Detect which cell encompasses the target text, then output its (x, y) center coordinate. 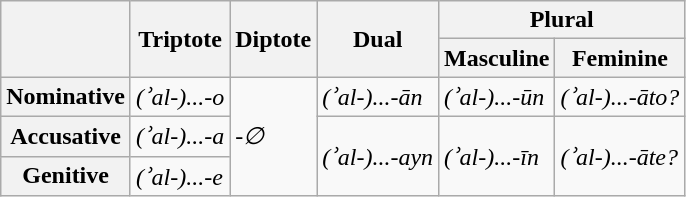
(ʾal-)...-īn (497, 156)
Dual (378, 39)
Triptote (180, 39)
(ʾal-)...-ān (378, 97)
(ʾal-)...-ayn (378, 156)
Feminine (620, 58)
(ʾal-)...-āto? (620, 97)
(ʾal-)...-e (180, 176)
(ʾal-)...-āte? (620, 156)
Plural (562, 20)
Accusative (66, 136)
(ʾal-)...-ūn (497, 97)
-∅ (274, 136)
Masculine (497, 58)
(ʾal-)...-o (180, 97)
(ʾal-)...-a (180, 136)
Diptote (274, 39)
Genitive (66, 176)
Nominative (66, 97)
